Find where the given text appears and provide that cell's center as [x, y] coordinate. 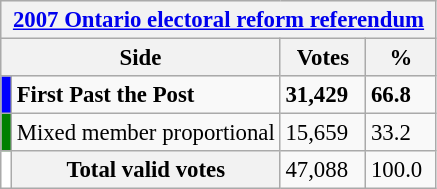
Side [140, 58]
15,659 [323, 133]
Votes [323, 58]
Total valid votes [146, 170]
100.0 [402, 170]
31,429 [323, 95]
First Past the Post [146, 95]
% [402, 58]
47,088 [323, 170]
2007 Ontario electoral reform referendum [219, 20]
66.8 [402, 95]
Mixed member proportional [146, 133]
33.2 [402, 133]
